Find where the given text appears and provide that cell's center as (X, Y) coordinate. 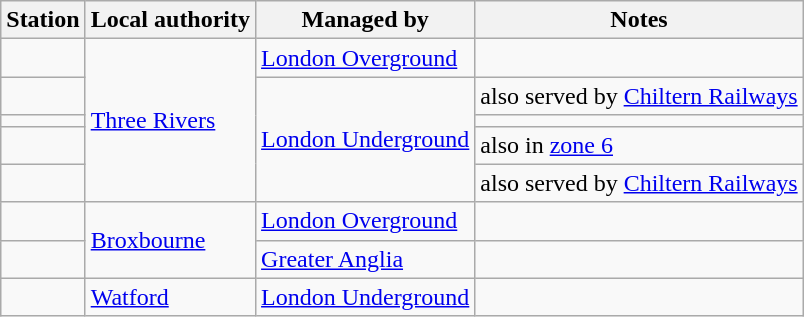
Managed by (366, 20)
Watford (170, 297)
Broxbourne (170, 240)
Three Rivers (170, 120)
Local authority (170, 20)
Notes (639, 20)
Greater Anglia (366, 259)
Station (43, 20)
also in zone 6 (639, 145)
